Scan for the cell matching the given text and deliver its [x, y] coordinate at center. 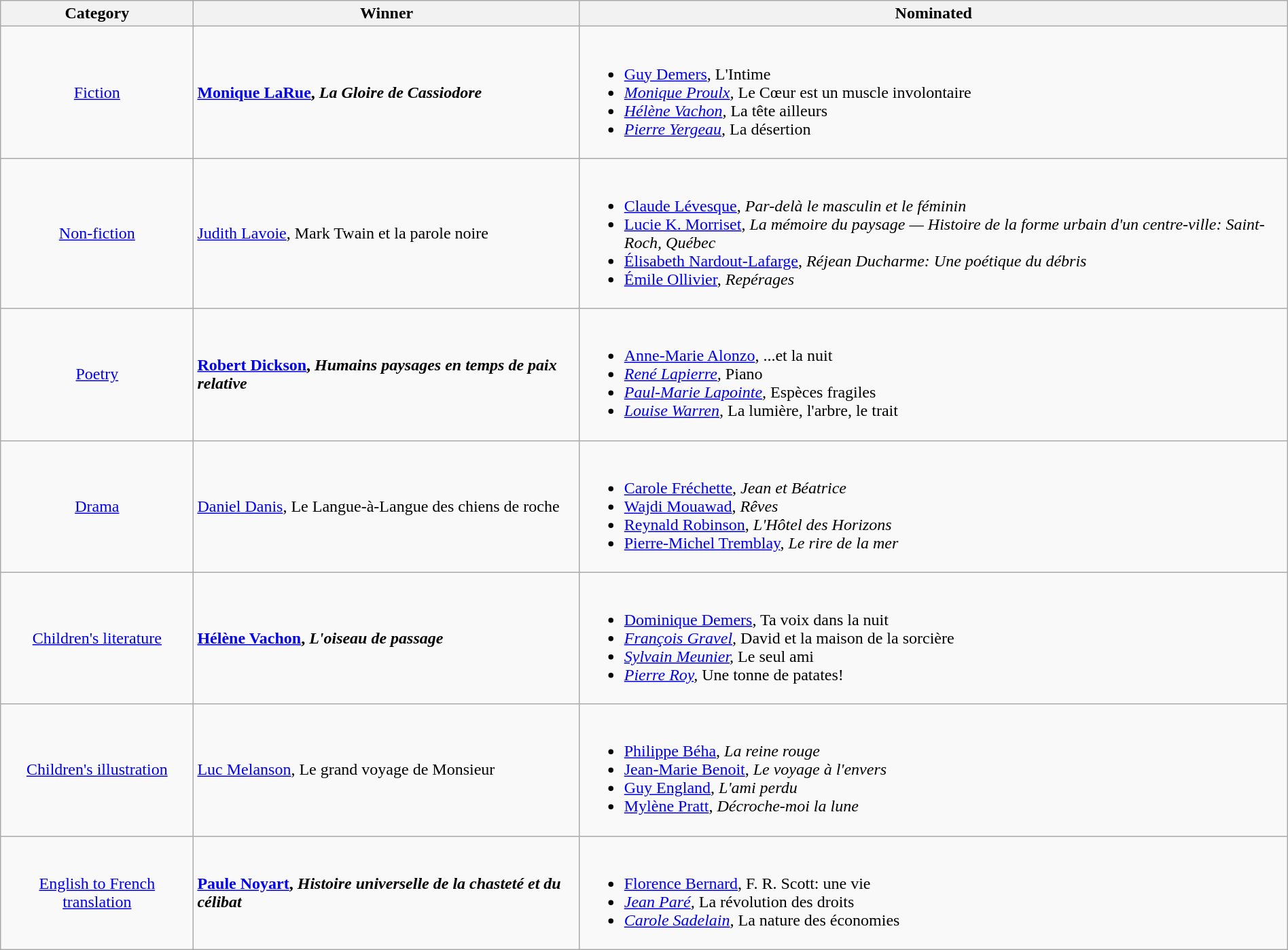
Non-fiction [97, 234]
Monique LaRue, La Gloire de Cassiodore [387, 92]
Paule Noyart, Histoire universelle de la chasteté et du célibat [387, 893]
Poetry [97, 374]
Judith Lavoie, Mark Twain et la parole noire [387, 234]
Carole Fréchette, Jean et BéatriceWajdi Mouawad, RêvesReynald Robinson, L'Hôtel des HorizonsPierre-Michel Tremblay, Le rire de la mer [933, 506]
Winner [387, 14]
Children's illustration [97, 770]
Daniel Danis, Le Langue-à-Langue des chiens de roche [387, 506]
Robert Dickson, Humains paysages en temps de paix relative [387, 374]
English to French translation [97, 893]
Children's literature [97, 638]
Florence Bernard, F. R. Scott: une vieJean Paré, La révolution des droitsCarole Sadelain, La nature des économies [933, 893]
Anne-Marie Alonzo, ...et la nuitRené Lapierre, PianoPaul-Marie Lapointe, Espèces fragilesLouise Warren, La lumière, l'arbre, le trait [933, 374]
Fiction [97, 92]
Guy Demers, L'IntimeMonique Proulx, Le Cœur est un muscle involontaireHélène Vachon, La tête ailleursPierre Yergeau, La désertion [933, 92]
Luc Melanson, Le grand voyage de Monsieur [387, 770]
Hélène Vachon, L'oiseau de passage [387, 638]
Dominique Demers, Ta voix dans la nuitFrançois Gravel, David et la maison de la sorcièreSylvain Meunier, Le seul amiPierre Roy, Une tonne de patates! [933, 638]
Category [97, 14]
Nominated [933, 14]
Drama [97, 506]
Philippe Béha, La reine rougeJean-Marie Benoit, Le voyage à l'enversGuy England, L'ami perduMylène Pratt, Décroche-moi la lune [933, 770]
